Output the [X, Y] coordinate of the center of the cell containing the given text.  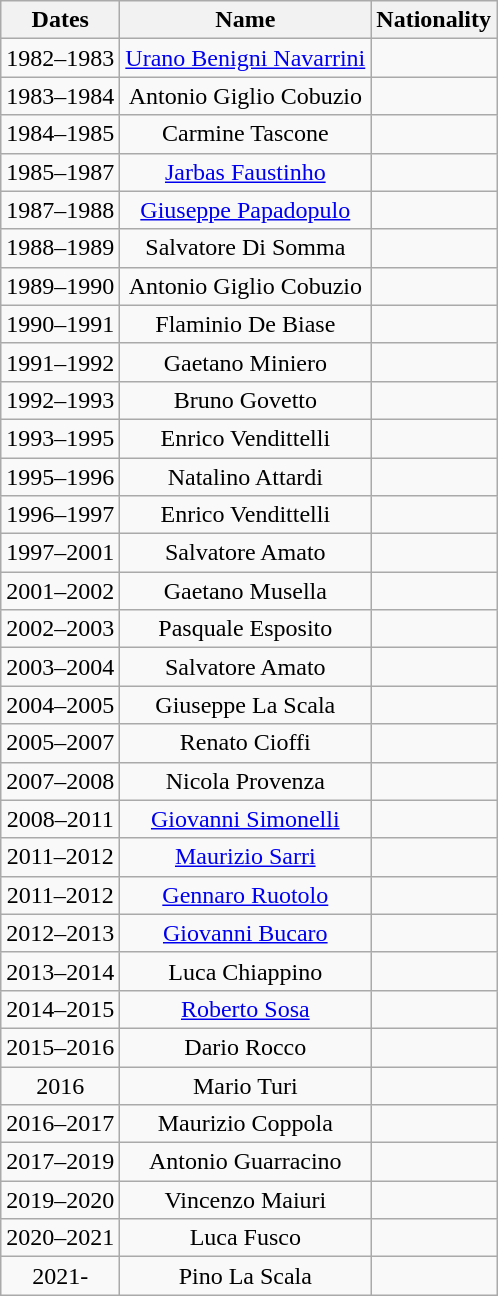
2016 [60, 1085]
Pasquale Esposito [246, 629]
Carmine Tascone [246, 134]
Antonio Guarracino [246, 1162]
2008–2011 [60, 819]
2007–2008 [60, 781]
Gaetano Miniero [246, 362]
Maurizio Sarri [246, 857]
2020–2021 [60, 1238]
1985–1987 [60, 172]
1993–1995 [60, 438]
2004–2005 [60, 705]
2016–2017 [60, 1124]
1992–1993 [60, 400]
Vincenzo Maiuri [246, 1200]
2012–2013 [60, 933]
Nicola Provenza [246, 781]
Name [246, 20]
1991–1992 [60, 362]
2021- [60, 1276]
1997–2001 [60, 553]
Dates [60, 20]
1984–1985 [60, 134]
Giovanni Bucaro [246, 933]
1995–1996 [60, 477]
Mario Turi [246, 1085]
2014–2015 [60, 1009]
1989–1990 [60, 286]
1987–1988 [60, 210]
Bruno Govetto [246, 400]
Pino La Scala [246, 1276]
1982–1983 [60, 58]
Gennaro Ruotolo [246, 895]
1990–1991 [60, 324]
Renato Cioffi [246, 743]
2017–2019 [60, 1162]
2001–2002 [60, 591]
Maurizio Coppola [246, 1124]
2013–2014 [60, 971]
Luca Chiappino [246, 971]
1996–1997 [60, 515]
1988–1989 [60, 248]
2003–2004 [60, 667]
Flaminio De Biase [246, 324]
2002–2003 [60, 629]
Gaetano Musella [246, 591]
2005–2007 [60, 743]
Urano Benigni Navarrini [246, 58]
Jarbas Faustinho [246, 172]
Salvatore Di Somma [246, 248]
Natalino Attardi [246, 477]
Giovanni Simonelli [246, 819]
Luca Fusco [246, 1238]
Dario Rocco [246, 1047]
Nationality [434, 20]
Giuseppe La Scala [246, 705]
Giuseppe Papadopulo [246, 210]
2015–2016 [60, 1047]
Roberto Sosa [246, 1009]
2019–2020 [60, 1200]
1983–1984 [60, 96]
